Extract the (X, Y) coordinate from the center of the cell holding the provided text.  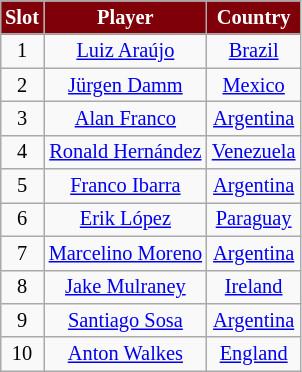
Ronald Hernández (126, 152)
5 (22, 186)
8 (22, 287)
Country (254, 17)
Player (126, 17)
Jake Mulraney (126, 287)
Brazil (254, 51)
Paraguay (254, 219)
Venezuela (254, 152)
10 (22, 354)
6 (22, 219)
Marcelino Moreno (126, 253)
Ireland (254, 287)
7 (22, 253)
England (254, 354)
Luiz Araújo (126, 51)
Anton Walkes (126, 354)
Franco Ibarra (126, 186)
4 (22, 152)
Erik López (126, 219)
Jürgen Damm (126, 85)
Santiago Sosa (126, 320)
2 (22, 85)
Mexico (254, 85)
1 (22, 51)
Alan Franco (126, 118)
9 (22, 320)
3 (22, 118)
Slot (22, 17)
